Determine the [X, Y] coordinate at the center of the cell enclosing the given text.  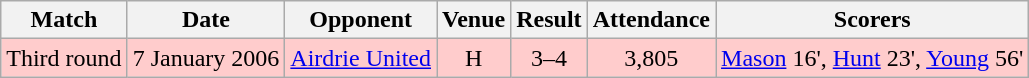
Airdrie United [361, 58]
7 January 2006 [206, 58]
Venue [474, 20]
H [474, 58]
Mason 16', Hunt 23', Young 56' [872, 58]
Result [549, 20]
Date [206, 20]
Scorers [872, 20]
3,805 [651, 58]
Third round [64, 58]
3–4 [549, 58]
Match [64, 20]
Attendance [651, 20]
Opponent [361, 20]
